Determine the (X, Y) coordinate at the center of the cell enclosing the given text.  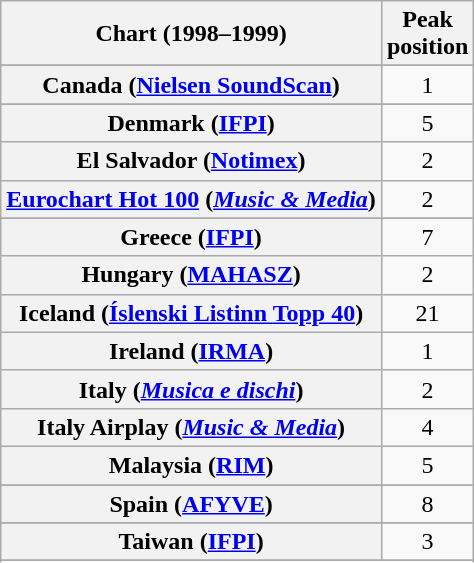
Italy Airplay (Music & Media) (192, 427)
Chart (1998–1999) (192, 34)
Denmark (IFPI) (192, 123)
El Salvador (Notimex) (192, 161)
Malaysia (RIM) (192, 465)
3 (427, 542)
Greece (IFPI) (192, 237)
Iceland (Íslenski Listinn Topp 40) (192, 313)
Peakposition (427, 34)
Spain (AFYVE) (192, 503)
Hungary (MAHASZ) (192, 275)
Italy (Musica e dischi) (192, 389)
Taiwan (IFPI) (192, 542)
7 (427, 237)
Canada (Nielsen SoundScan) (192, 85)
21 (427, 313)
4 (427, 427)
Eurochart Hot 100 (Music & Media) (192, 199)
Ireland (IRMA) (192, 351)
8 (427, 503)
